Return [X, Y] of the center of cell containing provided text 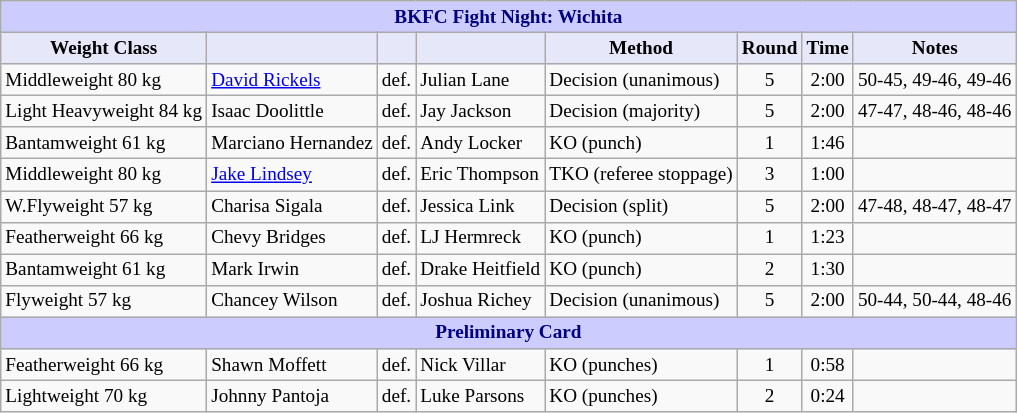
Julian Lane [480, 80]
Flyweight 57 kg [104, 301]
Nick Villar [480, 365]
50-44, 50-44, 48-46 [934, 301]
Notes [934, 48]
Shawn Moffett [292, 365]
Decision (majority) [641, 111]
Jay Jackson [480, 111]
David Rickels [292, 80]
Drake Heitfield [480, 270]
Andy Locker [480, 143]
47-47, 48-46, 48-46 [934, 111]
50-45, 49-46, 49-46 [934, 80]
Eric Thompson [480, 175]
Jake Lindsey [292, 175]
TKO (referee stoppage) [641, 175]
Charisa Sigala [292, 206]
Decision (split) [641, 206]
1:30 [828, 270]
Mark Irwin [292, 270]
Time [828, 48]
Chevy Bridges [292, 238]
Chancey Wilson [292, 301]
BKFC Fight Night: Wichita [508, 17]
W.Flyweight 57 kg [104, 206]
47-48, 48-47, 48-47 [934, 206]
Johnny Pantoja [292, 396]
0:24 [828, 396]
Marciano Hernandez [292, 143]
Lightweight 70 kg [104, 396]
Preliminary Card [508, 333]
Luke Parsons [480, 396]
Jessica Link [480, 206]
1:00 [828, 175]
1:46 [828, 143]
3 [770, 175]
Joshua Richey [480, 301]
Round [770, 48]
LJ Hermreck [480, 238]
Method [641, 48]
Isaac Doolittle [292, 111]
1:23 [828, 238]
Light Heavyweight 84 kg [104, 111]
Weight Class [104, 48]
0:58 [828, 365]
